Detect which cell encompasses the target text, then output its [x, y] center coordinate. 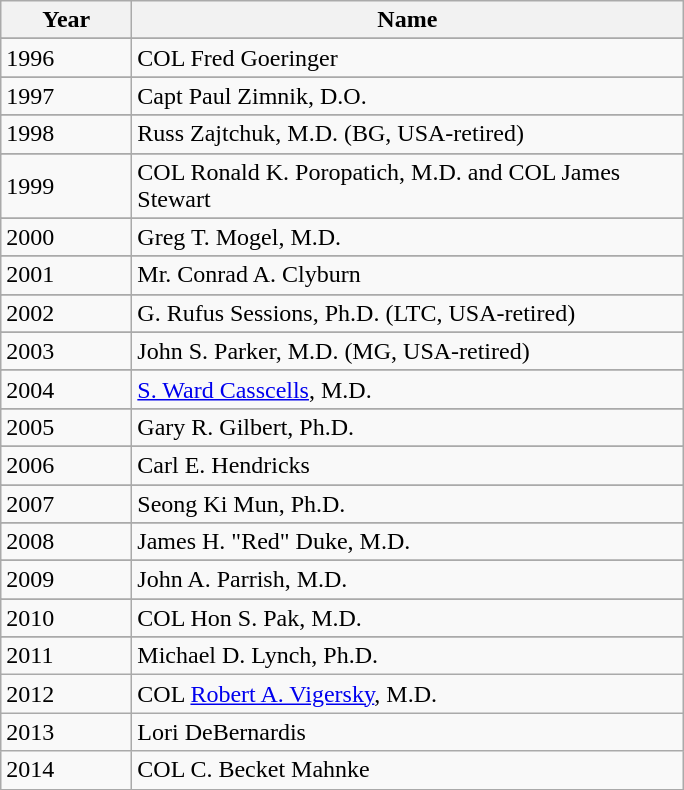
John S. Parker, M.D. (MG, USA-retired) [408, 351]
Year [66, 20]
2010 [66, 618]
2012 [66, 694]
2008 [66, 542]
1996 [66, 58]
John A. Parrish, M.D. [408, 580]
2004 [66, 389]
2007 [66, 503]
2005 [66, 427]
2014 [66, 770]
COL Hon S. Pak, M.D. [408, 618]
COL Robert A. Vigersky, M.D. [408, 694]
2003 [66, 351]
2013 [66, 732]
2000 [66, 237]
Seong Ki Mun, Ph.D. [408, 503]
G. Rufus Sessions, Ph.D. (LTC, USA-retired) [408, 313]
1997 [66, 96]
2001 [66, 275]
Gary R. Gilbert, Ph.D. [408, 427]
2009 [66, 580]
2011 [66, 656]
Name [408, 20]
COL Ronald K. Poropatich, M.D. and COL James Stewart [408, 186]
Carl E. Hendricks [408, 465]
Mr. Conrad A. Clyburn [408, 275]
Lori DeBernardis [408, 732]
2002 [66, 313]
Russ Zajtchuk, M.D. (BG, USA-retired) [408, 134]
James H. "Red" Duke, M.D. [408, 542]
2006 [66, 465]
COL Fred Goeringer [408, 58]
1998 [66, 134]
1999 [66, 186]
COL C. Becket Mahnke [408, 770]
Greg T. Mogel, M.D. [408, 237]
Michael D. Lynch, Ph.D. [408, 656]
S. Ward Casscells, M.D. [408, 389]
Capt Paul Zimnik, D.O. [408, 96]
